Search for the cell housing the specified text and yield its [x, y] center coordinate. 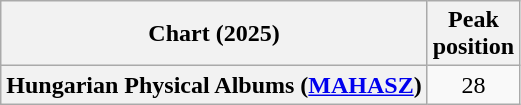
Hungarian Physical Albums (MAHASZ) [214, 85]
Peakposition [473, 34]
28 [473, 85]
Chart (2025) [214, 34]
